Locate the cell with the specified text and output its [x, y] center coordinate. 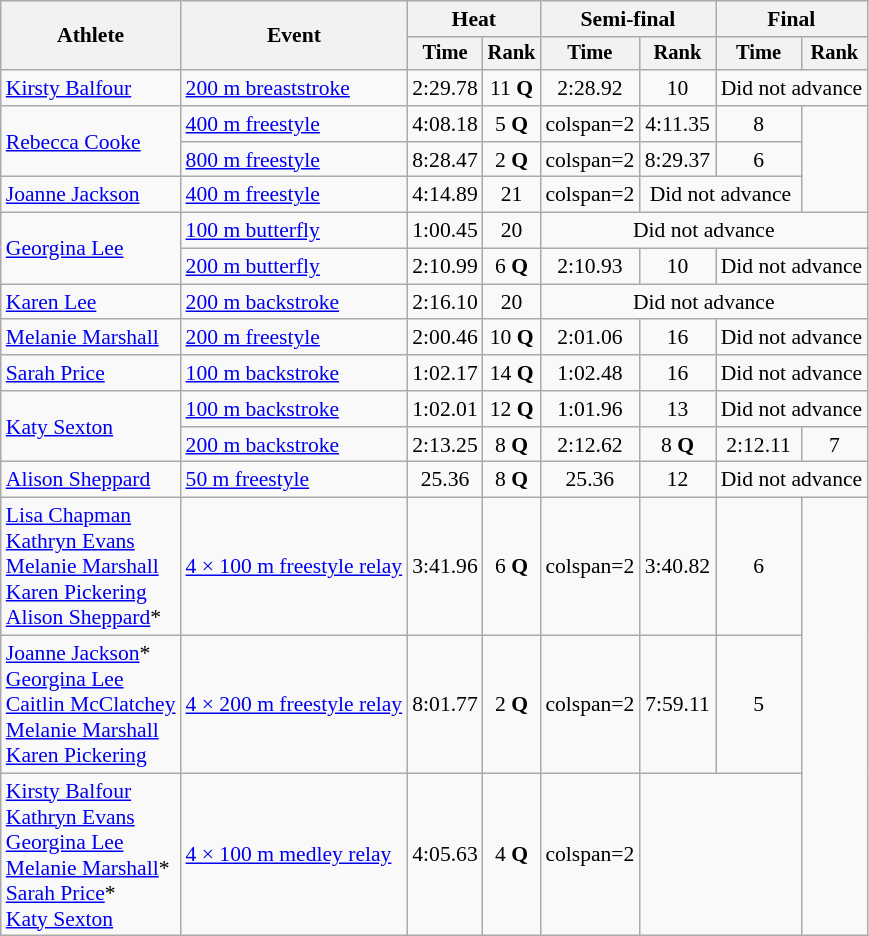
1:02.01 [444, 409]
4:05.63 [444, 854]
8:29.37 [677, 160]
2:16.10 [444, 302]
2:12.11 [759, 445]
4 × 100 m freestyle relay [294, 567]
Lisa ChapmanKathryn EvansMelanie MarshallKaren PickeringAlison Sheppard* [91, 567]
Semi-final [628, 19]
1:00.45 [444, 231]
4 Q [512, 854]
Rebecca Cooke [91, 142]
Event [294, 36]
Final [792, 19]
3:41.96 [444, 567]
8:28.47 [444, 160]
50 m freestyle [294, 480]
21 [512, 195]
2:13.25 [444, 445]
2:10.93 [590, 267]
Athlete [91, 36]
14 Q [512, 373]
2:28.92 [590, 88]
13 [677, 409]
Alison Sheppard [91, 480]
2:29.78 [444, 88]
10 Q [512, 338]
4 × 200 m freestyle relay [294, 705]
Heat [474, 19]
4:14.89 [444, 195]
4:08.18 [444, 124]
7 [835, 445]
2:01.06 [590, 338]
Joanne Jackson [91, 195]
200 m butterfly [294, 267]
Sarah Price [91, 373]
5 Q [512, 124]
200 m freestyle [294, 338]
Katy Sexton [91, 426]
1:02.17 [444, 373]
12 Q [512, 409]
Melanie Marshall [91, 338]
Karen Lee [91, 302]
2:12.62 [590, 445]
800 m freestyle [294, 160]
Georgina Lee [91, 248]
7:59.11 [677, 705]
2:10.99 [444, 267]
2:00.46 [444, 338]
8:01.77 [444, 705]
11 Q [512, 88]
Kirsty BalfourKathryn EvansGeorgina LeeMelanie Marshall*Sarah Price*Katy Sexton [91, 854]
5 [759, 705]
4:11.35 [677, 124]
Joanne Jackson*Georgina LeeCaitlin McClatcheyMelanie MarshallKaren Pickering [91, 705]
200 m breaststroke [294, 88]
1:02.48 [590, 373]
12 [677, 480]
8 [759, 124]
3:40.82 [677, 567]
1:01.96 [590, 409]
Kirsty Balfour [91, 88]
4 × 100 m medley relay [294, 854]
100 m butterfly [294, 231]
